Return [X, Y] of the center of cell containing provided text 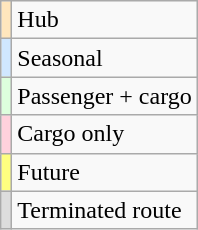
Cargo only [104, 134]
Terminated route [104, 210]
Future [104, 172]
Seasonal [104, 58]
Hub [104, 20]
Passenger + cargo [104, 96]
